Determine the [x, y] coordinate at the center of the cell enclosing the given text.  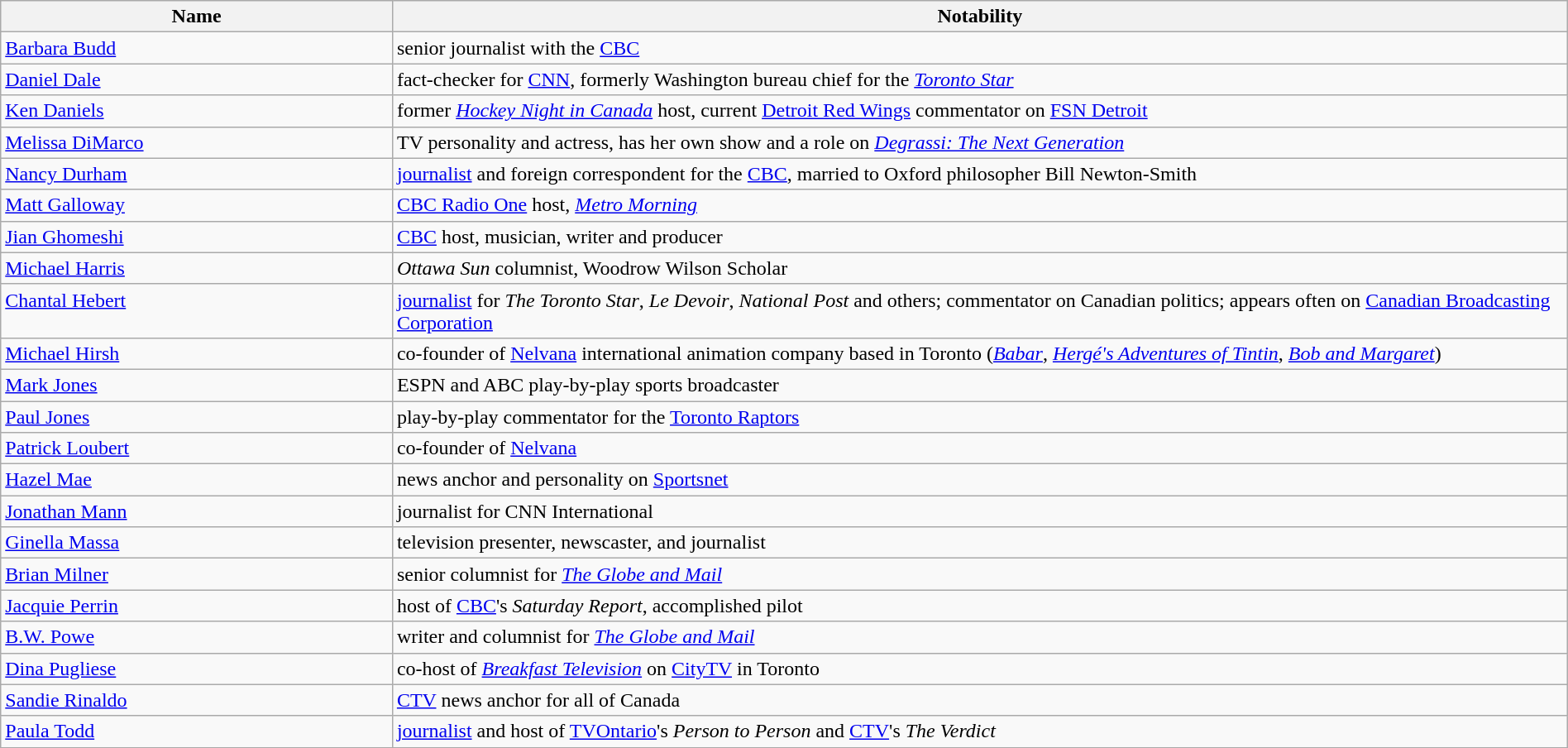
CBC Radio One host, Metro Morning [979, 205]
Michael Harris [197, 268]
Paul Jones [197, 416]
co-founder of Nelvana [979, 448]
journalist for CNN International [979, 511]
Ken Daniels [197, 111]
co-host of Breakfast Television on CityTV in Toronto [979, 669]
Jian Ghomeshi [197, 237]
Nancy Durham [197, 174]
TV personality and actress, has her own show and a role on Degrassi: The Next Generation [979, 142]
Name [197, 17]
journalist and host of TVOntario's Person to Person and CTV's The Verdict [979, 731]
Patrick Loubert [197, 448]
Matt Galloway [197, 205]
play-by-play commentator for the Toronto Raptors [979, 416]
writer and columnist for The Globe and Mail [979, 637]
Ginella Massa [197, 543]
Jacquie Perrin [197, 606]
Mark Jones [197, 385]
Ottawa Sun columnist, Woodrow Wilson Scholar [979, 268]
co-founder of Nelvana international animation company based in Toronto (Babar, Hergé's Adventures of Tintin, Bob and Margaret) [979, 353]
Brian Milner [197, 574]
Daniel Dale [197, 79]
CBC host, musician, writer and producer [979, 237]
Jonathan Mann [197, 511]
Hazel Mae [197, 480]
journalist and foreign correspondent for the CBC, married to Oxford philosopher Bill Newton-Smith [979, 174]
Dina Pugliese [197, 669]
ESPN and ABC play-by-play sports broadcaster [979, 385]
Chantal Hebert [197, 311]
Michael Hirsh [197, 353]
CTV news anchor for all of Canada [979, 700]
B.W. Powe [197, 637]
senior journalist with the CBC [979, 48]
television presenter, newscaster, and journalist [979, 543]
senior columnist for The Globe and Mail [979, 574]
Sandie Rinaldo [197, 700]
Barbara Budd [197, 48]
fact-checker for CNN, formerly Washington bureau chief for the Toronto Star [979, 79]
host of CBC's Saturday Report, accomplished pilot [979, 606]
Melissa DiMarco [197, 142]
Notability [979, 17]
Paula Todd [197, 731]
former Hockey Night in Canada host, current Detroit Red Wings commentator on FSN Detroit [979, 111]
news anchor and personality on Sportsnet [979, 480]
